Scan for the cell matching the given text and deliver its [x, y] coordinate at center. 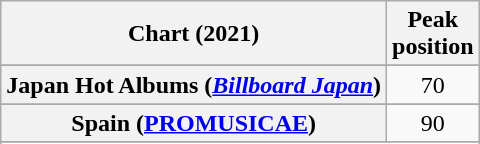
90 [433, 123]
Spain (PROMUSICAE) [194, 123]
Japan Hot Albums (Billboard Japan) [194, 85]
70 [433, 85]
Chart (2021) [194, 34]
Peakposition [433, 34]
